Identify which cell holds the provided text, then report its [x, y] central coordinate. 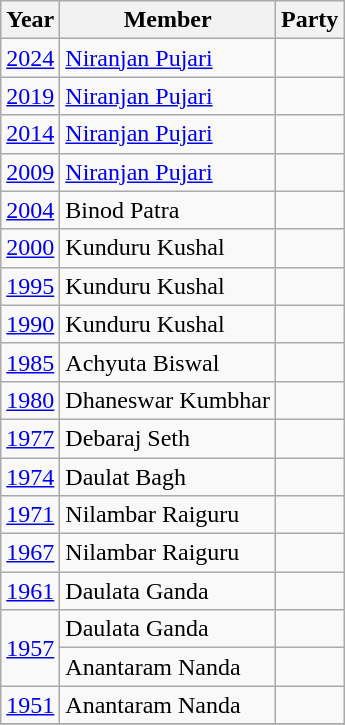
2000 [30, 248]
1971 [30, 515]
2024 [30, 58]
2019 [30, 96]
1977 [30, 438]
1957 [30, 648]
Daulat Bagh [168, 477]
1967 [30, 553]
2004 [30, 210]
Debaraj Seth [168, 438]
2009 [30, 172]
Achyuta Biswal [168, 362]
1990 [30, 324]
1974 [30, 477]
Party [309, 20]
1980 [30, 400]
Member [168, 20]
Year [30, 20]
1985 [30, 362]
1951 [30, 705]
2014 [30, 134]
Dhaneswar Kumbhar [168, 400]
Binod Patra [168, 210]
1961 [30, 591]
1995 [30, 286]
